Output the [x, y] coordinate of the center of the cell containing the given text.  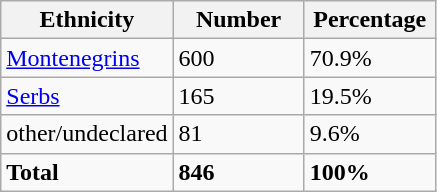
70.9% [370, 58]
600 [238, 58]
846 [238, 172]
19.5% [370, 96]
Number [238, 20]
9.6% [370, 134]
Total [87, 172]
other/undeclared [87, 134]
Percentage [370, 20]
Serbs [87, 96]
81 [238, 134]
Montenegrins [87, 58]
Ethnicity [87, 20]
100% [370, 172]
165 [238, 96]
